Determine the (x, y) coordinate at the center of the cell enclosing the given text.  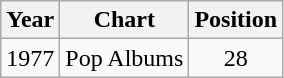
Position (236, 20)
Pop Albums (124, 58)
Chart (124, 20)
28 (236, 58)
1977 (30, 58)
Year (30, 20)
